Search for the cell housing the specified text and yield its (X, Y) center coordinate. 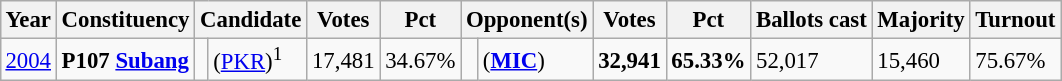
34.67% (420, 59)
Majority (921, 20)
(MIC) (534, 59)
Ballots cast (812, 20)
2004 (28, 59)
32,941 (630, 59)
15,460 (921, 59)
52,017 (812, 59)
Year (28, 20)
Constituency (125, 20)
Turnout (1016, 20)
65.33% (708, 59)
Candidate (251, 20)
17,481 (344, 59)
75.67% (1016, 59)
Opponent(s) (527, 20)
(PKR)1 (258, 59)
P107 Subang (125, 59)
